Detect which cell encompasses the target text, then output its [x, y] center coordinate. 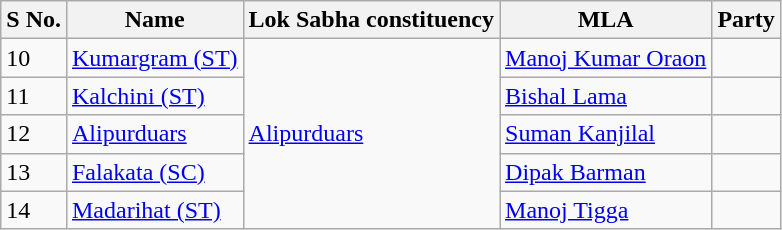
Kumargram (ST) [154, 58]
Madarihat (ST) [154, 210]
11 [34, 96]
Manoj Kumar Oraon [606, 58]
Manoj Tigga [606, 210]
Bishal Lama [606, 96]
Party [746, 20]
Lok Sabha constituency [371, 20]
14 [34, 210]
13 [34, 172]
Falakata (SC) [154, 172]
MLA [606, 20]
12 [34, 134]
Name [154, 20]
Suman Kanjilal [606, 134]
Kalchini (ST) [154, 96]
10 [34, 58]
S No. [34, 20]
Dipak Barman [606, 172]
